Return [x, y] of the center of cell containing provided text 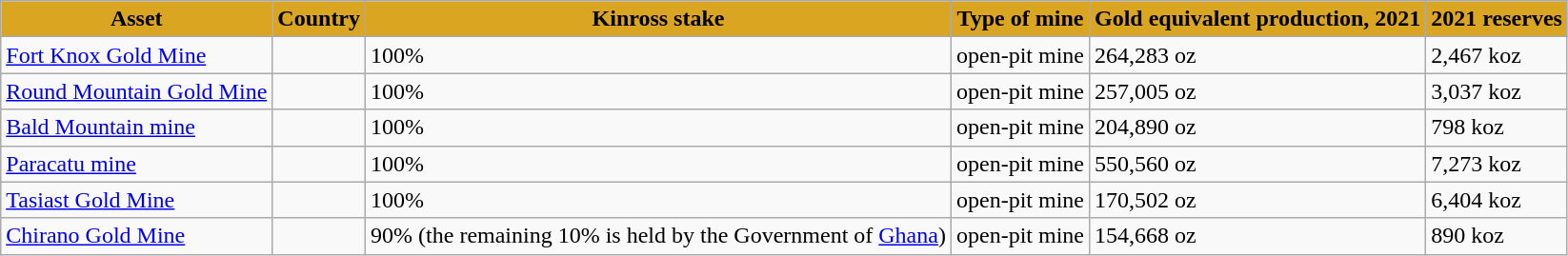
90% (the remaining 10% is held by the Government of Ghana) [659, 236]
890 koz [1498, 236]
264,283 oz [1257, 55]
Tasiast Gold Mine [137, 200]
Gold equivalent production, 2021 [1257, 19]
170,502 oz [1257, 200]
Bald Mountain mine [137, 128]
Chirano Gold Mine [137, 236]
Type of mine [1019, 19]
Country [319, 19]
798 koz [1498, 128]
204,890 oz [1257, 128]
3,037 koz [1498, 91]
Kinross stake [659, 19]
2021 reserves [1498, 19]
2,467 koz [1498, 55]
154,668 oz [1257, 236]
6,404 koz [1498, 200]
550,560 oz [1257, 164]
Asset [137, 19]
7,273 koz [1498, 164]
Paracatu mine [137, 164]
257,005 oz [1257, 91]
Fort Knox Gold Mine [137, 55]
Round Mountain Gold Mine [137, 91]
